Extract the [x, y] coordinate from the center of the cell holding the provided text.  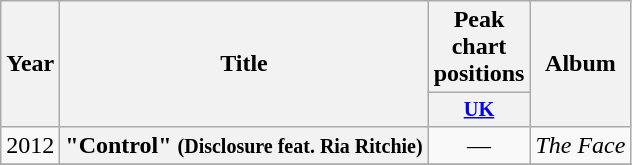
— [479, 145]
Title [244, 64]
Year [30, 64]
UK [479, 110]
Peak chart positions [479, 47]
"Control" (Disclosure feat. Ria Ritchie) [244, 145]
2012 [30, 145]
Album [580, 64]
The Face [580, 145]
